For the text-containing cell, return its midpoint in [X, Y] coordinate format. 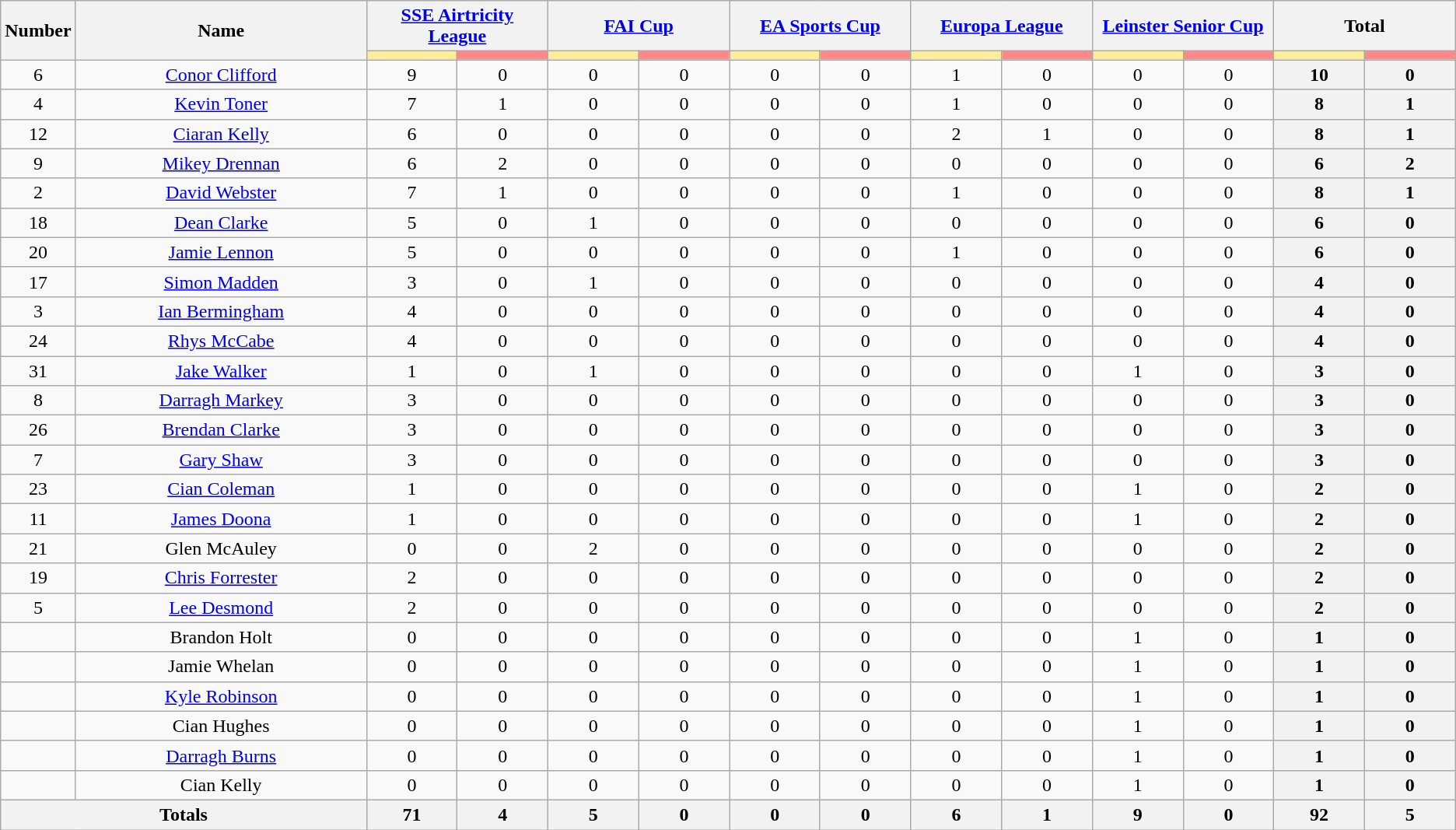
Leinster Senior Cup [1182, 26]
Kyle Robinson [221, 696]
24 [38, 341]
Chris Forrester [221, 578]
Cian Coleman [221, 489]
10 [1319, 75]
Ciaran Kelly [221, 134]
Total [1365, 26]
Jamie Lennon [221, 252]
Brandon Holt [221, 637]
11 [38, 519]
James Doona [221, 519]
Europa League [1002, 26]
Glen McAuley [221, 548]
17 [38, 282]
David Webster [221, 193]
Totals [184, 814]
Lee Desmond [221, 608]
Cian Hughes [221, 726]
Simon Madden [221, 282]
FAI Cup [639, 26]
SSE Airtricity League [457, 26]
Kevin Toner [221, 104]
18 [38, 222]
EA Sports Cup [820, 26]
Darragh Burns [221, 755]
Jamie Whelan [221, 667]
Jake Walker [221, 371]
92 [1319, 814]
Dean Clarke [221, 222]
23 [38, 489]
21 [38, 548]
Brendan Clarke [221, 430]
Name [221, 30]
Gary Shaw [221, 460]
12 [38, 134]
Mikey Drennan [221, 163]
71 [412, 814]
Rhys McCabe [221, 341]
Darragh Markey [221, 401]
Number [38, 30]
31 [38, 371]
20 [38, 252]
Cian Kelly [221, 785]
Conor Clifford [221, 75]
19 [38, 578]
26 [38, 430]
Ian Bermingham [221, 311]
